Detect which cell encompasses the target text, then output its [x, y] center coordinate. 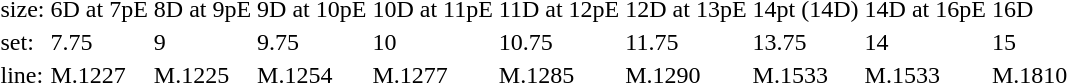
10 [432, 42]
9.75 [312, 42]
14 [925, 42]
11.75 [686, 42]
10.75 [558, 42]
7.75 [99, 42]
9 [202, 42]
13.75 [806, 42]
